Determine the (X, Y) coordinate at the center of the cell enclosing the given text.  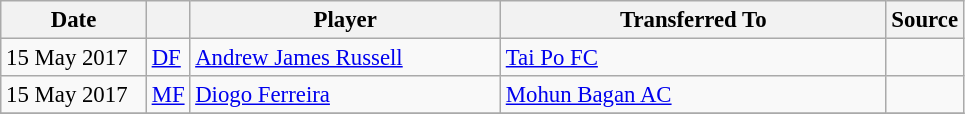
Mohun Bagan AC (693, 95)
Player (346, 20)
MF (168, 95)
Date (74, 20)
Tai Po FC (693, 58)
Diogo Ferreira (346, 95)
Transferred To (693, 20)
DF (168, 58)
Andrew James Russell (346, 58)
Source (924, 20)
